From the cell containing the given text, extract its center point as (X, Y) coordinate. 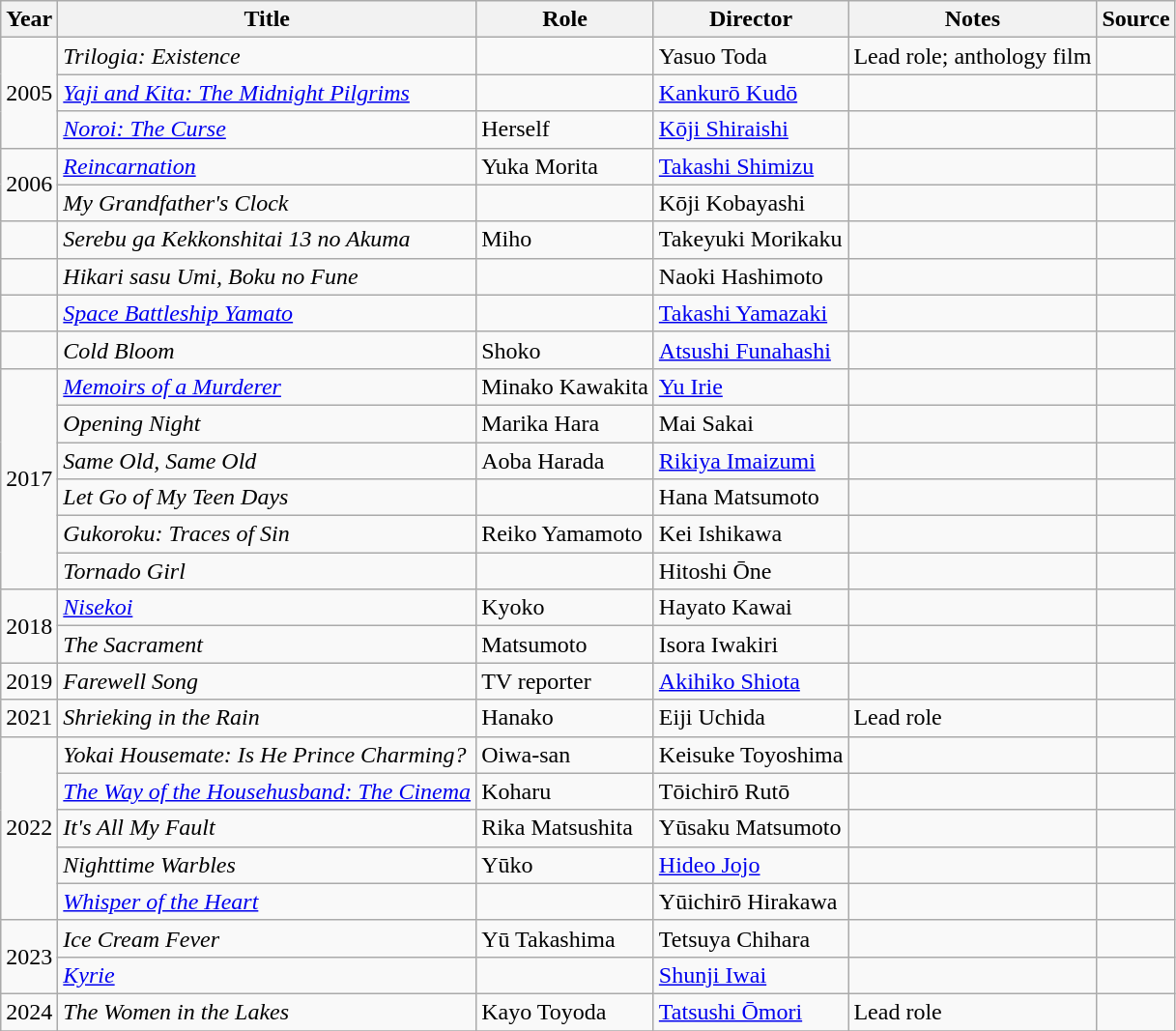
Isora Iwakiri (751, 644)
Kōji Kobayashi (751, 203)
Whisper of the Heart (267, 902)
Kōji Shiraishi (751, 129)
Atsushi Funahashi (751, 350)
Yū Takashima (565, 938)
Marika Hara (565, 423)
The Sacrament (267, 644)
Akihiko Shiota (751, 681)
Hayato Kawai (751, 608)
2019 (29, 681)
Source (1136, 19)
Kyrie (267, 975)
Hanako (565, 718)
Hana Matsumoto (751, 498)
Takeyuki Morikaku (751, 240)
Serebu ga Kekkonshitai 13 no Akuma (267, 240)
Naoki Hashimoto (751, 276)
Same Old, Same Old (267, 461)
Rika Matsushita (565, 828)
Farewell Song (267, 681)
Takashi Yamazaki (751, 313)
It's All My Fault (267, 828)
2017 (29, 478)
Trilogia: Existence (267, 56)
Nisekoi (267, 608)
Yu Irie (751, 387)
Minako Kawakita (565, 387)
TV reporter (565, 681)
2021 (29, 718)
Rikiya Imaizumi (751, 461)
Opening Night (267, 423)
2005 (29, 93)
Yūsaku Matsumoto (751, 828)
Nighttime Warbles (267, 865)
Year (29, 19)
Matsumoto (565, 644)
Aoba Harada (565, 461)
Yūko (565, 865)
Let Go of My Teen Days (267, 498)
2023 (29, 957)
Yuka Morita (565, 166)
Yūichirō Hirakawa (751, 902)
Tetsuya Chihara (751, 938)
2022 (29, 828)
Hitoshi Ōne (751, 571)
Gukoroku: Traces of Sin (267, 534)
Yasuo Toda (751, 56)
The Way of the Househusband: The Cinema (267, 791)
Hikari sasu Umi, Boku no Fune (267, 276)
Keisuke Toyoshima (751, 755)
Eiji Uchida (751, 718)
Hideo Jojo (751, 865)
Tornado Girl (267, 571)
Herself (565, 129)
Yaji and Kita: The Midnight Pilgrims (267, 93)
Koharu (565, 791)
Shoko (565, 350)
Ice Cream Fever (267, 938)
Tōichirō Rutō (751, 791)
Kayo Toyoda (565, 1012)
Memoirs of a Murderer (267, 387)
Kei Ishikawa (751, 534)
2018 (29, 626)
Kankurō Kudō (751, 93)
2024 (29, 1012)
Miho (565, 240)
Role (565, 19)
Title (267, 19)
The Women in the Lakes (267, 1012)
Reiko Yamamoto (565, 534)
Reincarnation (267, 166)
Tatsushi Ōmori (751, 1012)
Cold Bloom (267, 350)
Takashi Shimizu (751, 166)
Director (751, 19)
Shrieking in the Rain (267, 718)
Notes (972, 19)
2006 (29, 185)
Kyoko (565, 608)
My Grandfather's Clock (267, 203)
Shunji Iwai (751, 975)
Space Battleship Yamato (267, 313)
Noroi: The Curse (267, 129)
Oiwa-san (565, 755)
Lead role; anthology film (972, 56)
Mai Sakai (751, 423)
Yokai Housemate: Is He Prince Charming? (267, 755)
